Locate the cell with the specified text and output its (x, y) center coordinate. 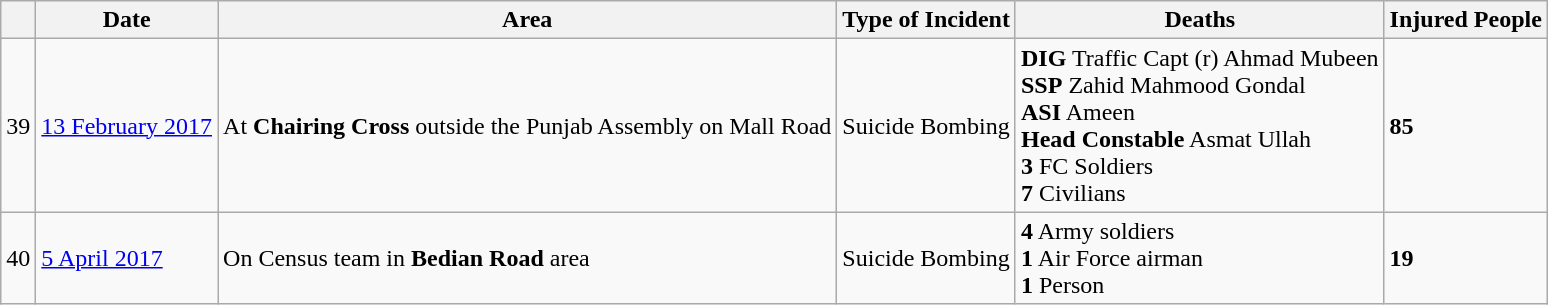
Type of Incident (926, 20)
4 Army soldiers 1 Air Force airman1 Person (1200, 258)
5 April 2017 (127, 258)
40 (18, 258)
At Chairing Cross outside the Punjab Assembly on Mall Road (528, 126)
Injured People (1466, 20)
13 February 2017 (127, 126)
Deaths (1200, 20)
85 (1466, 126)
Area (528, 20)
39 (18, 126)
19 (1466, 258)
DIG Traffic Capt (r) Ahmad Mubeen SSP Zahid Mahmood Gondal ASI Ameen Head Constable Asmat Ullah 3 FC Soldiers 7 Civilians (1200, 126)
On Census team in Bedian Road area (528, 258)
Date (127, 20)
